Capture the cell that displays the provided text and extract its (X, Y) central coordinate. 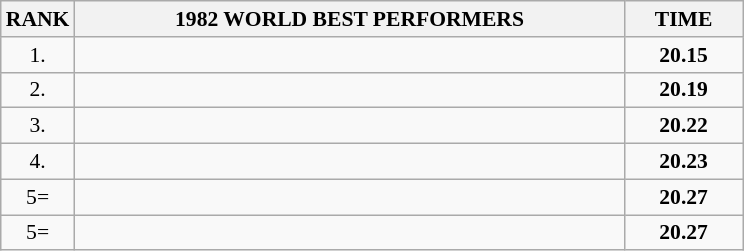
20.22 (684, 126)
2. (38, 90)
3. (38, 126)
20.23 (684, 162)
1982 WORLD BEST PERFORMERS (349, 19)
20.19 (684, 90)
1. (38, 55)
TIME (684, 19)
RANK (38, 19)
20.15 (684, 55)
4. (38, 162)
